From the cell containing the given text, extract its center point as (x, y) coordinate. 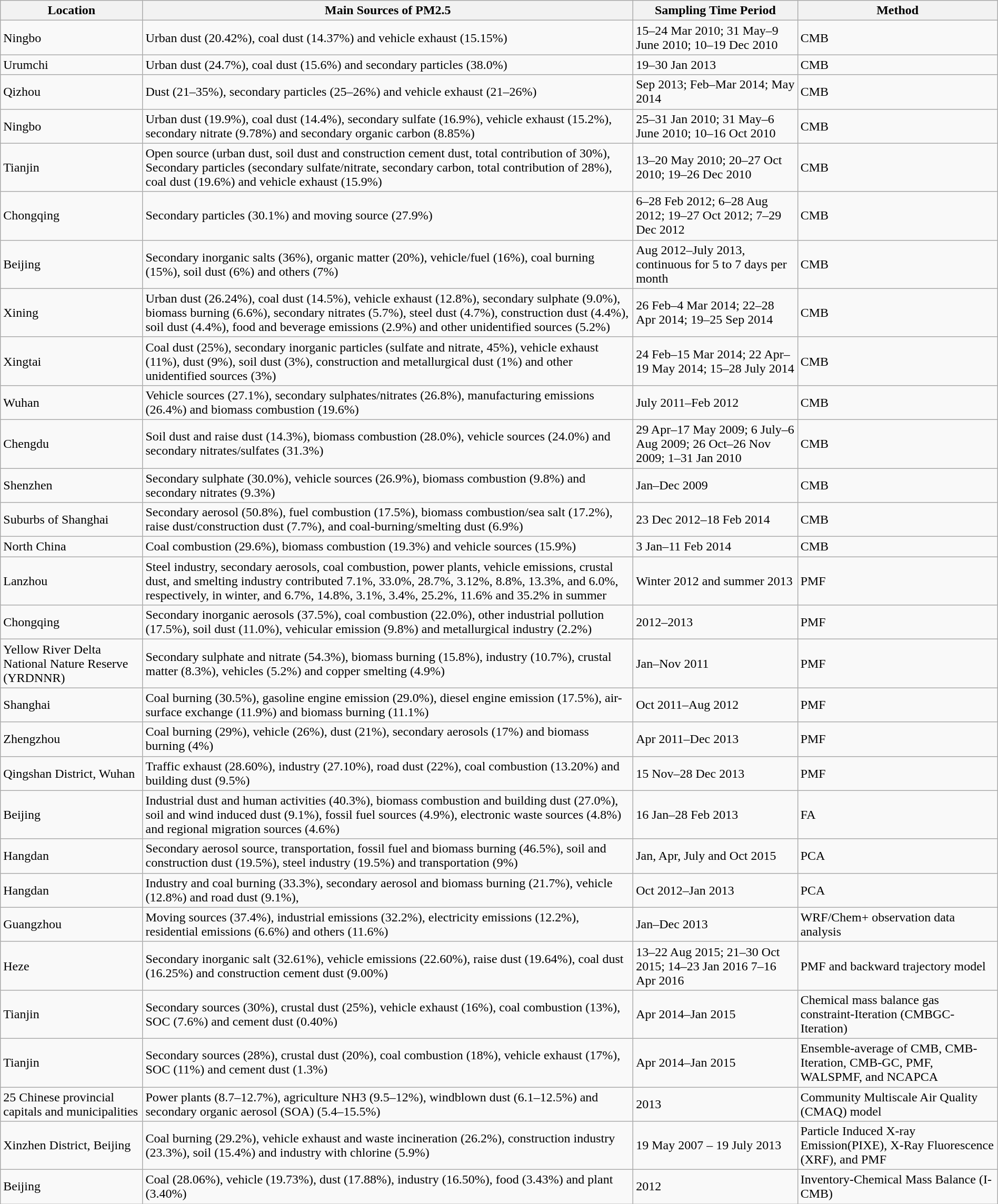
Xingtai (72, 361)
19 May 2007 – 19 July 2013 (716, 1146)
Aug 2012–July 2013, continuous for 5 to 7 days per month (716, 264)
Secondary inorganic salts (36%), organic matter (20%), vehicle/fuel (16%), coal burning (15%), soil dust (6%) and others (7%) (388, 264)
July 2011–Feb 2012 (716, 402)
Coal burning (29.2%), vehicle exhaust and waste incineration (26.2%), construction industry (23.3%), soil (15.4%) and industry with chlorine (5.9%) (388, 1146)
Secondary sulphate and nitrate (54.3%), biomass burning (15.8%), industry (10.7%), crustal matter (8.3%), vehicles (5.2%) and copper smelting (4.9%) (388, 664)
Oct 2012–Jan 2013 (716, 890)
13–20 May 2010; 20–27 Oct 2010; 19–26 Dec 2010 (716, 167)
FA (897, 815)
Qizhou (72, 92)
6–28 Feb 2012; 6–28 Aug 2012; 19–27 Oct 2012; 7–29 Dec 2012 (716, 216)
23 Dec 2012–18 Feb 2014 (716, 520)
Oct 2011–Aug 2012 (716, 705)
Industry and coal burning (33.3%), secondary aerosol and biomass burning (21.7%), vehicle (12.8%) and road dust (9.1%), (388, 890)
WRF/Chem+ observation data analysis (897, 924)
Coal burning (29%), vehicle (26%), dust (21%), secondary aerosols (17%) and biomass burning (4%) (388, 739)
Vehicle sources (27.1%), secondary sulphates/nitrates (26.8%), manufacturing emissions (26.4%) and biomass combustion (19.6%) (388, 402)
Apr 2011–Dec 2013 (716, 739)
3 Jan–11 Feb 2014 (716, 547)
Power plants (8.7–12.7%), agriculture NH3 (9.5–12%), windblown dust (6.1–12.5%) and secondary organic aerosol (SOA) (5.4–15.5%) (388, 1104)
15 Nov–28 Dec 2013 (716, 774)
Shenzhen (72, 485)
Secondary sources (28%), crustal dust (20%), coal combustion (18%), vehicle exhaust (17%), SOC (11%) and cement dust (1.3%) (388, 1062)
Soil dust and raise dust (14.3%), biomass combustion (28.0%), vehicle sources (24.0%) and secondary nitrates/sulfates (31.3%) (388, 444)
Coal combustion (29.6%), biomass combustion (19.3%) and vehicle sources (15.9%) (388, 547)
Zhengzhou (72, 739)
Heze (72, 966)
15–24 Mar 2010; 31 May–9 June 2010; 10–19 Dec 2010 (716, 38)
Jan, Apr, July and Oct 2015 (716, 856)
2012 (716, 1187)
Moving sources (37.4%), industrial emissions (32.2%), electricity emissions (12.2%), residential emissions (6.6%) and others (11.6%) (388, 924)
Location (72, 11)
Traffic exhaust (28.60%), industry (27.10%), road dust (22%), coal combustion (13.20%) and building dust (9.5%) (388, 774)
Secondary sulphate (30.0%), vehicle sources (26.9%), biomass combustion (9.8%) and secondary nitrates (9.3%) (388, 485)
Winter 2012 and summer 2013 (716, 581)
Ensemble-average of CMB, CMB-Iteration, CMB-GC, PMF, WALSPMF, and NCAPCA (897, 1062)
25 Chinese provincial capitals and municipalities (72, 1104)
Yellow River Delta National Nature Reserve (YRDNNR) (72, 664)
Wuhan (72, 402)
Lanzhou (72, 581)
Particle Induced X-ray Emission(PIXE), X-Ray Fluorescence (XRF), and PMF (897, 1146)
2012–2013 (716, 622)
Method (897, 11)
Main Sources of PM2.5 (388, 11)
PMF and backward trajectory model (897, 966)
Inventory-Chemical Mass Balance (I-CMB) (897, 1187)
Urban dust (20.42%), coal dust (14.37%) and vehicle exhaust (15.15%) (388, 38)
Chengdu (72, 444)
Suburbs of Shanghai (72, 520)
Dust (21–35%), secondary particles (25–26%) and vehicle exhaust (21–26%) (388, 92)
Coal (28.06%), vehicle (19.73%), dust (17.88%), industry (16.50%), food (3.43%) and plant (3.40%) (388, 1187)
13–22 Aug 2015; 21–30 Oct 2015; 14–23 Jan 2016 7–16 Apr 2016 (716, 966)
2013 (716, 1104)
24 Feb–15 Mar 2014; 22 Apr–19 May 2014; 15–28 July 2014 (716, 361)
Xinzhen District, Beijing (72, 1146)
Secondary sources (30%), crustal dust (25%), vehicle exhaust (16%), coal combustion (13%), SOC (7.6%) and cement dust (0.40%) (388, 1014)
25–31 Jan 2010; 31 May–6 June 2010; 10–16 Oct 2010 (716, 126)
Jan–Nov 2011 (716, 664)
19–30 Jan 2013 (716, 65)
Qingshan District, Wuhan (72, 774)
Jan–Dec 2009 (716, 485)
29 Apr–17 May 2009; 6 July–6 Aug 2009; 26 Oct–26 Nov 2009; 1–31 Jan 2010 (716, 444)
Guangzhou (72, 924)
Shanghai (72, 705)
North China (72, 547)
Urban dust (24.7%), coal dust (15.6%) and secondary particles (38.0%) (388, 65)
Chemical mass balance gas constraint-Iteration (CMBGC-Iteration) (897, 1014)
Sampling Time Period (716, 11)
Urumchi (72, 65)
Xining (72, 313)
Community Multiscale Air Quality (CMAQ) model (897, 1104)
26 Feb–4 Mar 2014; 22–28 Apr 2014; 19–25 Sep 2014 (716, 313)
Coal burning (30.5%), gasoline engine emission (29.0%), diesel engine emission (17.5%), air-surface exchange (11.9%) and biomass burning (11.1%) (388, 705)
16 Jan–28 Feb 2013 (716, 815)
Sep 2013; Feb–Mar 2014; May 2014 (716, 92)
Secondary particles (30.1%) and moving source (27.9%) (388, 216)
Jan–Dec 2013 (716, 924)
Secondary inorganic salt (32.61%), vehicle emissions (22.60%), raise dust (19.64%), coal dust (16.25%) and construction cement dust (9.00%) (388, 966)
